Output the [x, y] coordinate of the center of the cell containing the given text.  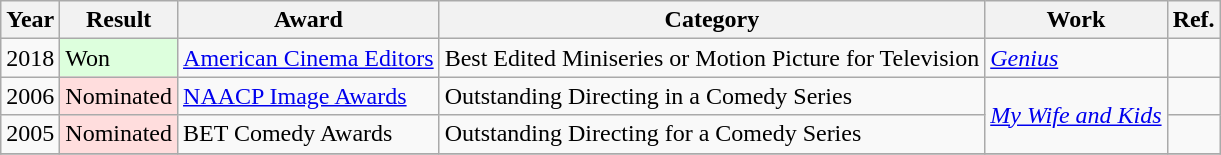
Outstanding Directing in a Comedy Series [712, 96]
Work [1076, 20]
Result [119, 20]
BET Comedy Awards [309, 134]
Genius [1076, 58]
2006 [30, 96]
2005 [30, 134]
Best Edited Miniseries or Motion Picture for Television [712, 58]
My Wife and Kids [1076, 115]
Category [712, 20]
NAACP Image Awards [309, 96]
Year [30, 20]
Won [119, 58]
Ref. [1194, 20]
American Cinema Editors [309, 58]
Outstanding Directing for a Comedy Series [712, 134]
Award [309, 20]
2018 [30, 58]
